Scan for the cell matching the given text and deliver its (X, Y) coordinate at center. 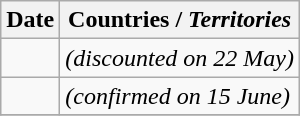
(confirmed on 15 June) (180, 96)
(discounted on 22 May) (180, 58)
Countries / Territories (180, 20)
Date (30, 20)
